Determine the (X, Y) coordinate at the center of the cell enclosing the given text.  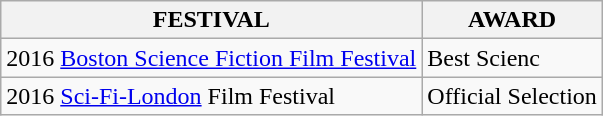
AWARD (512, 20)
Official Selection (512, 96)
FESTIVAL (212, 20)
2016 Sci-Fi-London Film Festival (212, 96)
2016 Boston Science Fiction Film Festival (212, 58)
Best Scienc (512, 58)
